Extract the [X, Y] coordinate from the center of the cell holding the provided text.  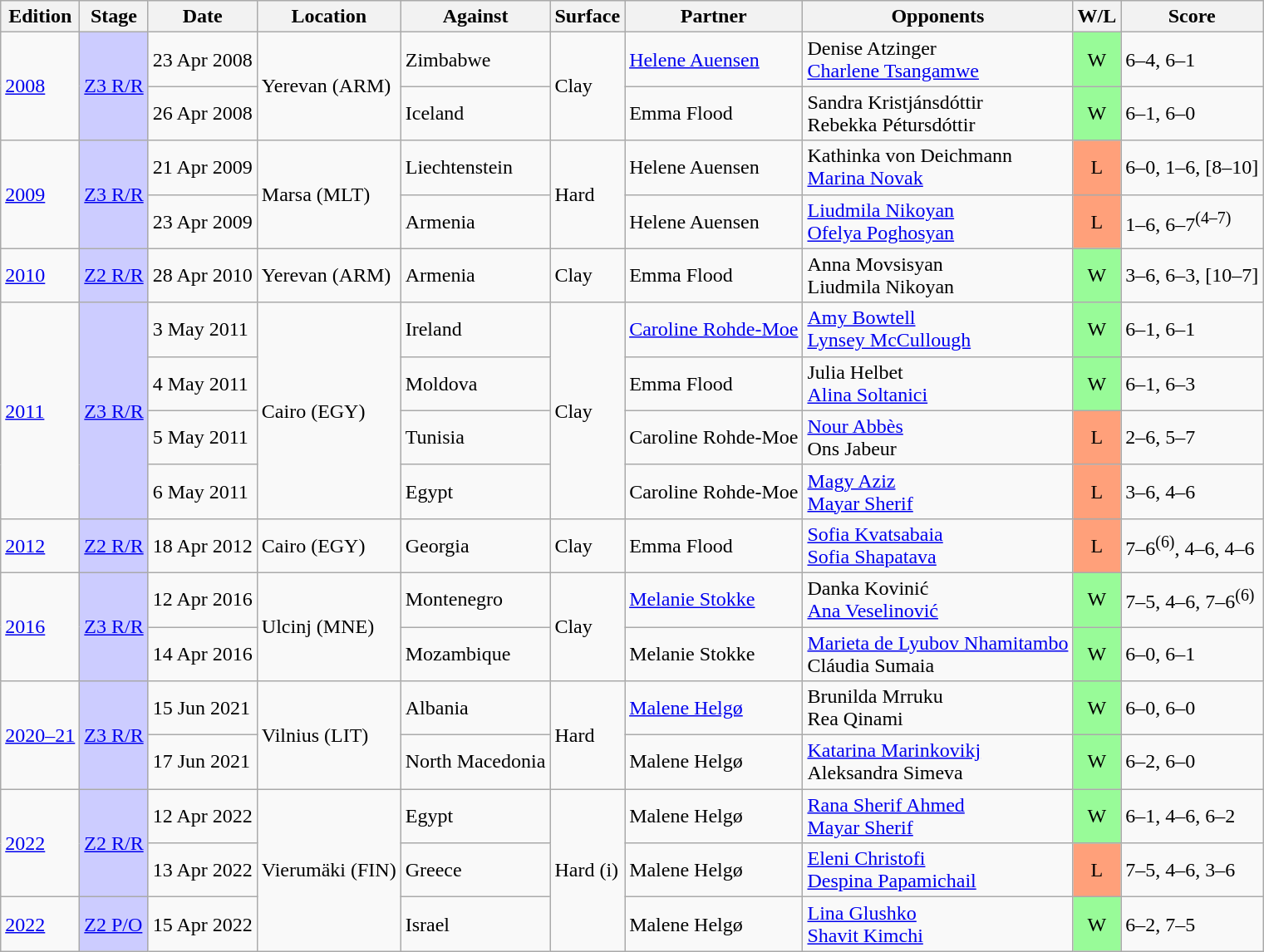
26 Apr 2008 [203, 113]
Lina Glushko Shavit Kimchi [937, 924]
Israel [475, 924]
3–6, 6–3, [10–7] [1192, 276]
Sandra Kristjánsdóttir Rebekka Pétursdóttir [937, 113]
Surface [588, 17]
Katarina Marinkovikj Aleksandra Simeva [937, 763]
Eleni Christofi Despina Papamichail [937, 871]
17 Jun 2021 [203, 763]
6–1, 4–6, 6–2 [1192, 816]
21 Apr 2009 [203, 168]
6–1, 6–3 [1192, 384]
7–6(6), 4–6, 4–6 [1192, 545]
7–5, 4–6, 3–6 [1192, 871]
14 Apr 2016 [203, 653]
Brunilda Mrruku Rea Qinami [937, 708]
Liudmila Nikoyan Ofelya Poghosyan [937, 221]
13 Apr 2022 [203, 871]
6 May 2011 [203, 492]
2020–21 [40, 735]
Ulcinj (MNE) [329, 626]
Vilnius (LIT) [329, 735]
Stage [114, 17]
6–1, 6–1 [1192, 329]
Partner [714, 17]
23 Apr 2008 [203, 60]
Vierumäki (FIN) [329, 871]
Albania [475, 708]
2012 [40, 545]
28 Apr 2010 [203, 276]
12 Apr 2022 [203, 816]
6–0, 1–6, [8–10] [1192, 168]
6–0, 6–0 [1192, 708]
2–6, 5–7 [1192, 437]
Mozambique [475, 653]
Against [475, 17]
Score [1192, 17]
5 May 2011 [203, 437]
2008 [40, 86]
6–2, 7–5 [1192, 924]
Location [329, 17]
W/L [1097, 17]
6–1, 6–0 [1192, 113]
2010 [40, 276]
Liechtenstein [475, 168]
Denise Atzinger Charlene Tsangamwe [937, 60]
Julia Helbet Alina Soltanici [937, 384]
15 Apr 2022 [203, 924]
Iceland [475, 113]
Nour Abbès Ons Jabeur [937, 437]
18 Apr 2012 [203, 545]
Danka Kovinić Ana Veselinović [937, 600]
Z2 P/O [114, 924]
Tunisia [475, 437]
Ireland [475, 329]
3 May 2011 [203, 329]
15 Jun 2021 [203, 708]
Anna Movsisyan Liudmila Nikoyan [937, 276]
Marieta de Lyubov Nhamitambo Cláudia Sumaia [937, 653]
3–6, 4–6 [1192, 492]
Magy Aziz Mayar Sherif [937, 492]
2016 [40, 626]
Rana Sherif Ahmed Mayar Sherif [937, 816]
Date [203, 17]
6–0, 6–1 [1192, 653]
2011 [40, 410]
Kathinka von Deichmann Marina Novak [937, 168]
12 Apr 2016 [203, 600]
Edition [40, 17]
Marsa (MLT) [329, 194]
1–6, 6–7(4–7) [1192, 221]
Opponents [937, 17]
7–5, 4–6, 7–6(6) [1192, 600]
Moldova [475, 384]
4 May 2011 [203, 384]
Hard (i) [588, 871]
Georgia [475, 545]
6–4, 6–1 [1192, 60]
North Macedonia [475, 763]
2009 [40, 194]
Amy Bowtell Lynsey McCullough [937, 329]
Sofia Kvatsabaia Sofia Shapatava [937, 545]
Zimbabwe [475, 60]
Montenegro [475, 600]
6–2, 6–0 [1192, 763]
Greece [475, 871]
23 Apr 2009 [203, 221]
